Find where the given text appears and provide that cell's center as [x, y] coordinate. 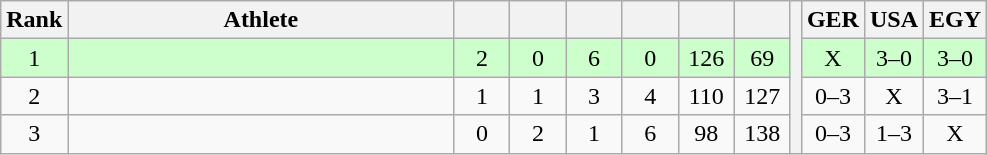
126 [706, 58]
4 [650, 96]
Rank [34, 20]
USA [894, 20]
138 [762, 134]
Athlete [261, 20]
98 [706, 134]
3–1 [956, 96]
127 [762, 96]
110 [706, 96]
GER [832, 20]
69 [762, 58]
EGY [956, 20]
1–3 [894, 134]
